Capture the cell that displays the provided text and extract its (X, Y) central coordinate. 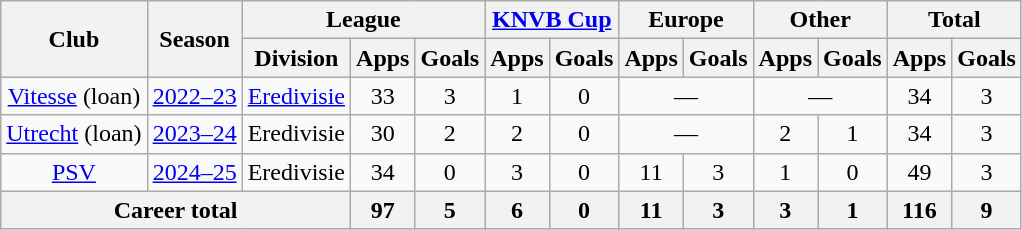
2024–25 (194, 172)
2022–23 (194, 96)
2023–24 (194, 134)
Utrecht (loan) (74, 134)
Total (954, 20)
PSV (74, 172)
116 (919, 210)
5 (450, 210)
6 (517, 210)
Vitesse (loan) (74, 96)
KNVB Cup (552, 20)
97 (383, 210)
Europe (686, 20)
33 (383, 96)
9 (987, 210)
Career total (176, 210)
49 (919, 172)
Season (194, 39)
Other (820, 20)
Division (296, 58)
League (364, 20)
30 (383, 134)
Club (74, 39)
